Find where the given text appears and provide that cell's center as (x, y) coordinate. 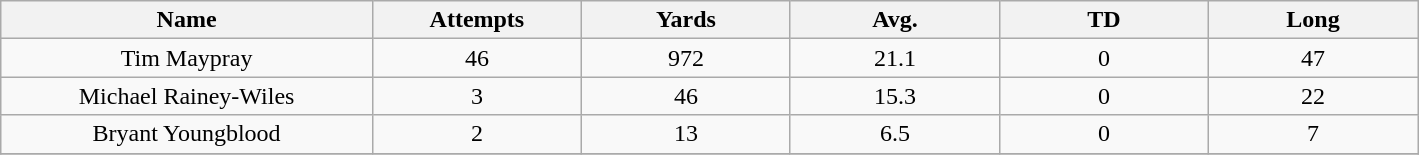
21.1 (894, 58)
Long (1312, 20)
Attempts (476, 20)
Avg. (894, 20)
13 (686, 134)
Yards (686, 20)
Tim Maypray (187, 58)
22 (1312, 96)
TD (1104, 20)
2 (476, 134)
Bryant Youngblood (187, 134)
3 (476, 96)
47 (1312, 58)
Michael Rainey-Wiles (187, 96)
6.5 (894, 134)
Name (187, 20)
7 (1312, 134)
972 (686, 58)
15.3 (894, 96)
